Identify which cell holds the provided text, then report its (x, y) central coordinate. 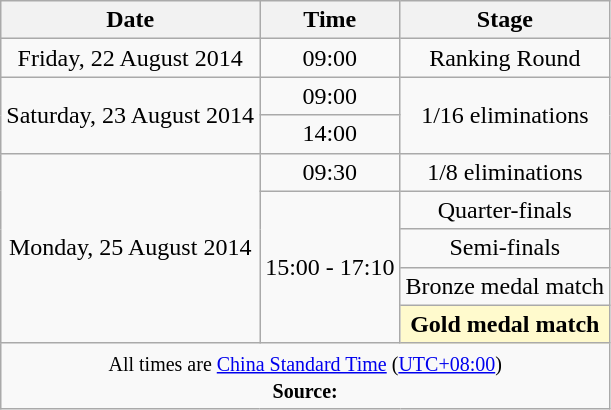
Time (330, 20)
Saturday, 23 August 2014 (130, 115)
09:30 (330, 172)
Friday, 22 August 2014 (130, 58)
Quarter-finals (505, 210)
Bronze medal match (505, 286)
Gold medal match (505, 324)
Monday, 25 August 2014 (130, 248)
1/16 eliminations (505, 115)
Ranking Round (505, 58)
Semi-finals (505, 248)
Stage (505, 20)
15:00 - 17:10 (330, 267)
14:00 (330, 134)
Date (130, 20)
1/8 eliminations (505, 172)
All times are China Standard Time (UTC+08:00) Source: (306, 376)
